Determine the (X, Y) coordinate at the center of the cell enclosing the given text.  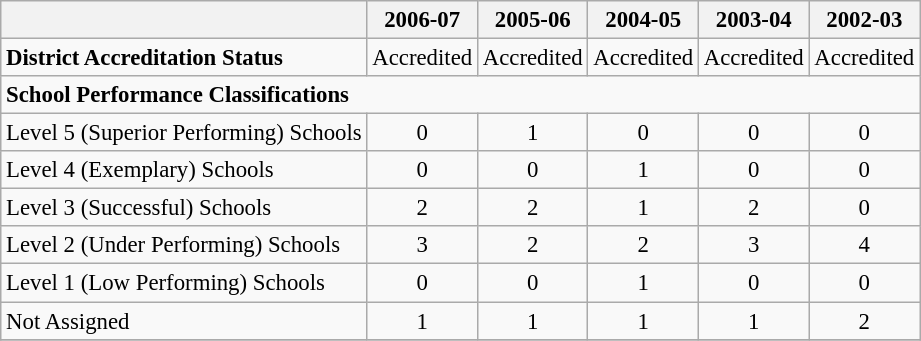
Not Assigned (184, 321)
School Performance Classifications (460, 95)
2004-05 (644, 20)
2006-07 (422, 20)
District Accreditation Status (184, 58)
Level 3 (Successful) Schools (184, 208)
4 (864, 245)
Level 1 (Low Performing) Schools (184, 283)
2005-06 (532, 20)
Level 2 (Under Performing) Schools (184, 245)
2003-04 (754, 20)
2002-03 (864, 20)
Level 4 (Exemplary) Schools (184, 170)
Level 5 (Superior Performing) Schools (184, 133)
